Detect which cell encompasses the target text, then output its [X, Y] center coordinate. 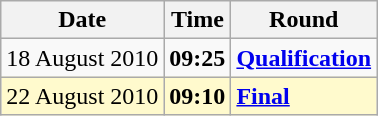
18 August 2010 [82, 58]
Date [82, 20]
Round [304, 20]
22 August 2010 [82, 96]
09:25 [198, 58]
Qualification [304, 58]
Time [198, 20]
09:10 [198, 96]
Final [304, 96]
